Provide the [X, Y] coordinate of the cell's center where the given text is located.  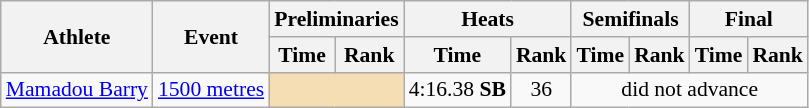
Heats [488, 19]
1500 metres [211, 90]
Preliminaries [336, 19]
Athlete [77, 36]
Event [211, 36]
Final [749, 19]
4:16.38 SB [458, 90]
did not advance [689, 90]
36 [542, 90]
Mamadou Barry [77, 90]
Semifinals [630, 19]
